Extract the (x, y) coordinate from the center of the cell holding the provided text.  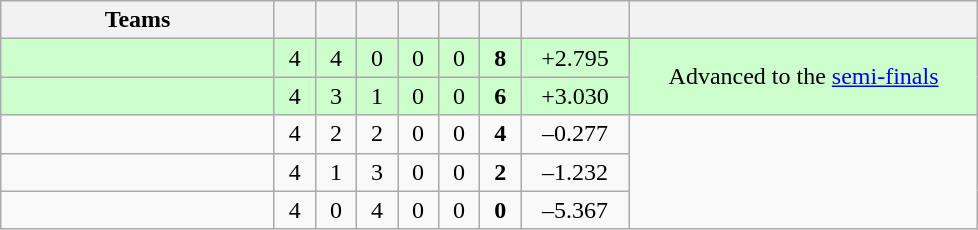
+3.030 (576, 96)
–5.367 (576, 210)
6 (500, 96)
Teams (138, 20)
–0.277 (576, 134)
–1.232 (576, 172)
8 (500, 58)
+2.795 (576, 58)
Advanced to the semi-finals (804, 77)
